Capture the cell that displays the provided text and extract its [x, y] central coordinate. 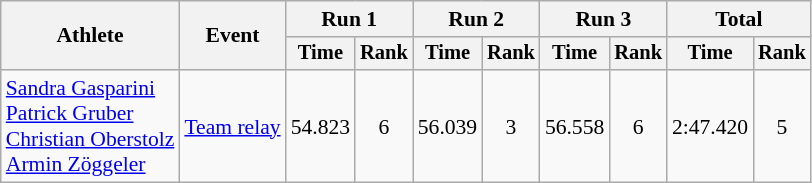
3 [511, 126]
56.039 [448, 126]
5 [782, 126]
54.823 [320, 126]
56.558 [574, 126]
Athlete [90, 36]
Run 1 [350, 19]
Sandra GaspariniPatrick GruberChristian OberstolzArmin Zöggeler [90, 126]
Team relay [232, 126]
2:47.420 [710, 126]
Run 2 [476, 19]
Total [739, 19]
Run 3 [604, 19]
Event [232, 36]
